Capture the cell that displays the provided text and extract its (x, y) central coordinate. 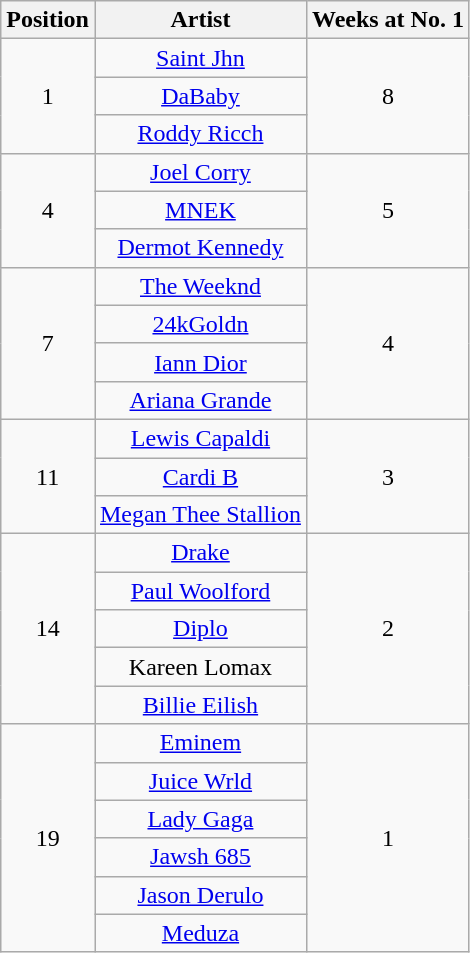
19 (48, 838)
24kGoldn (200, 324)
Jawsh 685 (200, 857)
Eminem (200, 743)
Iann Dior (200, 362)
7 (48, 343)
Diplo (200, 629)
Paul Woolford (200, 591)
Jason Derulo (200, 895)
Position (48, 20)
Artist (200, 20)
Ariana Grande (200, 400)
5 (388, 210)
2 (388, 629)
Billie Eilish (200, 705)
Lady Gaga (200, 819)
Megan Thee Stallion (200, 515)
14 (48, 629)
11 (48, 476)
Dermot Kennedy (200, 248)
The Weeknd (200, 286)
Joel Corry (200, 172)
8 (388, 96)
MNEK (200, 210)
Kareen Lomax (200, 667)
Meduza (200, 933)
Weeks at No. 1 (388, 20)
Cardi B (200, 477)
Roddy Ricch (200, 134)
Saint Jhn (200, 58)
Juice Wrld (200, 781)
Lewis Capaldi (200, 438)
DaBaby (200, 96)
3 (388, 476)
Drake (200, 553)
